For the text-containing cell, return its midpoint in [X, Y] coordinate format. 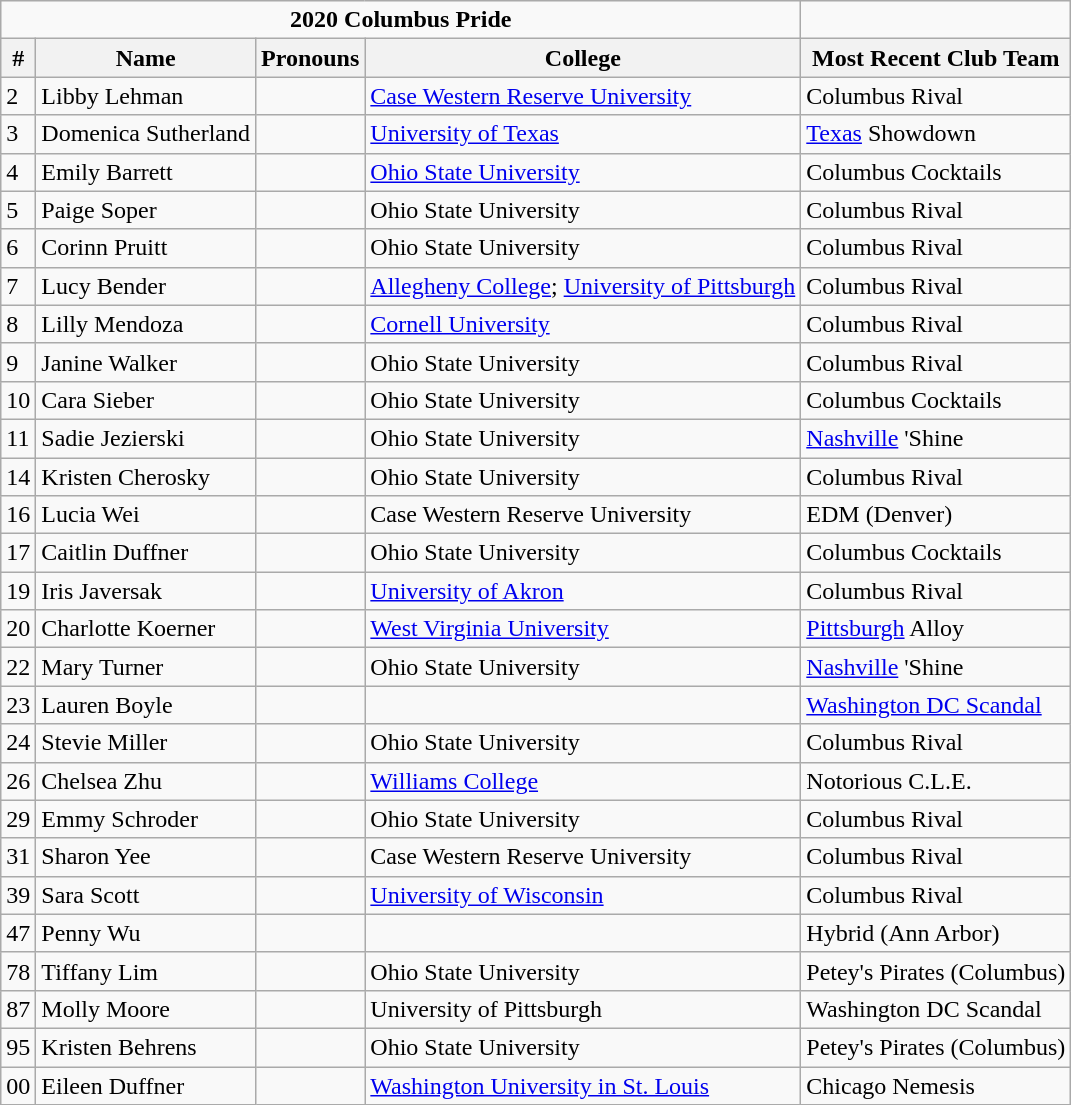
5 [18, 210]
# [18, 58]
Williams College [583, 781]
College [583, 58]
Penny Wu [146, 933]
University of Wisconsin [583, 895]
19 [18, 591]
Mary Turner [146, 667]
Libby Lehman [146, 96]
Sharon Yee [146, 857]
Most Recent Club Team [936, 58]
Hybrid (Ann Arbor) [936, 933]
University of Texas [583, 134]
Cara Sieber [146, 400]
95 [18, 1047]
20 [18, 629]
Eileen Duffner [146, 1085]
Lauren Boyle [146, 705]
78 [18, 971]
Name [146, 58]
16 [18, 515]
West Virginia University [583, 629]
Pronouns [310, 58]
Lucy Bender [146, 286]
31 [18, 857]
9 [18, 362]
Pittsburgh Alloy [936, 629]
Notorious C.L.E. [936, 781]
22 [18, 667]
Cornell University [583, 324]
University of Akron [583, 591]
2020 Columbus Pride [401, 20]
Chelsea Zhu [146, 781]
3 [18, 134]
Kristen Cherosky [146, 477]
Charlotte Koerner [146, 629]
Stevie Miller [146, 743]
Allegheny College; University of Pittsburgh [583, 286]
EDM (Denver) [936, 515]
Paige Soper [146, 210]
4 [18, 172]
7 [18, 286]
Emily Barrett [146, 172]
Washington University in St. Louis [583, 1085]
47 [18, 933]
Iris Javersak [146, 591]
Domenica Sutherland [146, 134]
00 [18, 1085]
2 [18, 96]
Lucia Wei [146, 515]
Corinn Pruitt [146, 248]
Janine Walker [146, 362]
Chicago Nemesis [936, 1085]
10 [18, 400]
Tiffany Lim [146, 971]
University of Pittsburgh [583, 1009]
Lilly Mendoza [146, 324]
23 [18, 705]
87 [18, 1009]
24 [18, 743]
Caitlin Duffner [146, 553]
11 [18, 438]
Molly Moore [146, 1009]
17 [18, 553]
Kristen Behrens [146, 1047]
Sara Scott [146, 895]
Emmy Schroder [146, 819]
8 [18, 324]
29 [18, 819]
6 [18, 248]
Texas Showdown [936, 134]
26 [18, 781]
14 [18, 477]
Sadie Jezierski [146, 438]
39 [18, 895]
